Scan for the cell matching the given text and deliver its [x, y] coordinate at center. 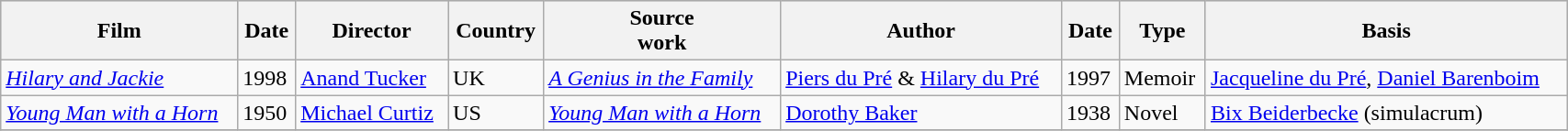
A Genius in the Family [662, 78]
Author [921, 31]
1938 [1089, 113]
Memoir [1162, 78]
Film [119, 31]
UK [496, 78]
Jacqueline du Pré, Daniel Barenboim [1385, 78]
Anand Tucker [372, 78]
Michael Curtiz [372, 113]
Sourcework [662, 31]
US [496, 113]
Type [1162, 31]
1997 [1089, 78]
1950 [266, 113]
Director [372, 31]
Country [496, 31]
Basis [1385, 31]
Piers du Pré & Hilary du Pré [921, 78]
Novel [1162, 113]
Bix Beiderbecke (simulacrum) [1385, 113]
Dorothy Baker [921, 113]
Hilary and Jackie [119, 78]
1998 [266, 78]
